Search for the cell housing the specified text and yield its [X, Y] center coordinate. 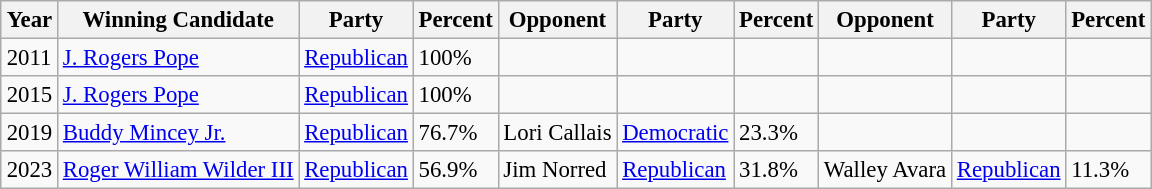
Walley Avara [886, 170]
Democratic [676, 133]
2011 [29, 57]
23.3% [776, 133]
76.7% [456, 133]
Jim Norred [558, 170]
Buddy Mincey Jr. [178, 133]
11.3% [1108, 170]
2019 [29, 133]
2023 [29, 170]
56.9% [456, 170]
2015 [29, 95]
Winning Candidate [178, 20]
Year [29, 20]
Lori Callais [558, 133]
31.8% [776, 170]
Roger William Wilder III [178, 170]
